Return the [x, y] coordinate for the center point of the cell that contains the specified text.  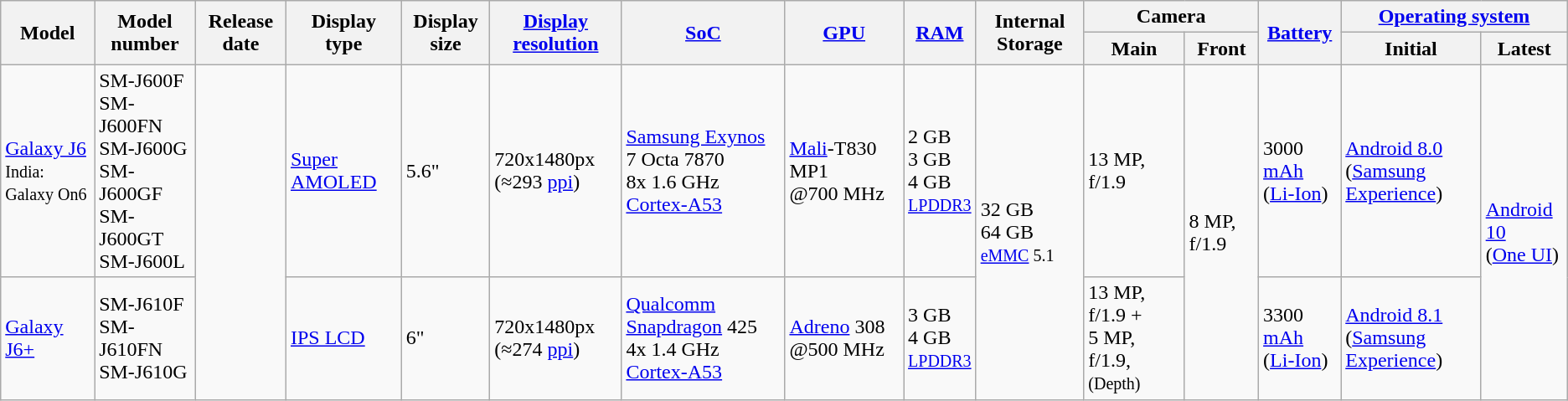
Internal Storage [1030, 33]
Camera [1171, 17]
720x1480px(≈274 ppi) [556, 338]
Display type [343, 33]
IPS LCD [343, 338]
3300 mAh(Li-Ion) [1300, 338]
Android 8.0(Samsung Experience) [1411, 171]
Release date [240, 33]
RAM [940, 33]
6" [446, 338]
8 MP, f/1.9 [1221, 232]
Latest [1524, 49]
Galaxy J6+ [48, 338]
Galaxy J6India: Galaxy On6 [48, 171]
GPU [844, 33]
SM-J610FSM-J610FNSM-J610G [146, 338]
Android 10(One UI) [1524, 232]
32 GB64 GBeMMC 5.1 [1030, 232]
3 GB4 GBLPDDR3 [940, 338]
SM-J600FSM-J600FNSM-J600GSM-J600GFSM-J600GTSM-J600L [146, 171]
Initial [1411, 49]
Model number [146, 33]
Display resolution [556, 33]
13 MP, f/1.9 +5 MP, f/1.9, (Depth) [1134, 338]
SoC [704, 33]
3000 mAh(Li-Ion) [1300, 171]
720x1480px(≈293 ppi) [556, 171]
Main [1134, 49]
Operating system [1454, 17]
5.6" [446, 171]
2 GB3 GB4 GBLPDDR3 [940, 171]
Android 8.1(Samsung Experience) [1411, 338]
Battery [1300, 33]
13 MP, f/1.9 [1134, 171]
Display size [446, 33]
Samsung Exynos 7 Octa 78708x 1.6 GHz Cortex-A53 [704, 171]
Model [48, 33]
Qualcomm Snapdragon 4254x 1.4 GHz Cortex-A53 [704, 338]
Adreno 308@500 MHz [844, 338]
Super AMOLED [343, 171]
Mali-T830 MP1@700 MHz [844, 171]
Front [1221, 49]
